Extract the (X, Y) coordinate from the center of the cell holding the provided text.  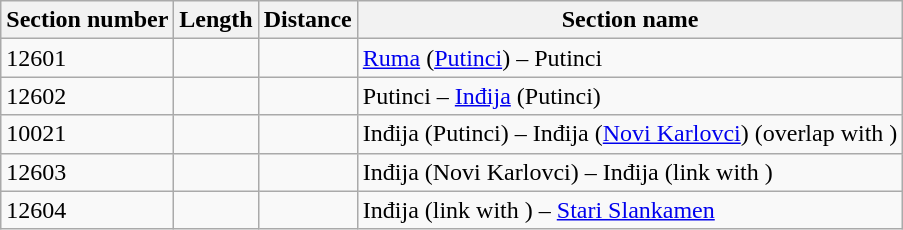
Ruma (Putinci) – Putinci (630, 58)
12601 (88, 58)
Section name (630, 20)
12603 (88, 172)
Inđija (Putinci) – Inđija (Novi Karlovci) (overlap with ) (630, 134)
10021 (88, 134)
Inđija (Novi Karlovci) – Inđija (link with ) (630, 172)
Inđija (link with ) – Stari Slankamen (630, 210)
12604 (88, 210)
Distance (308, 20)
Length (216, 20)
12602 (88, 96)
Section number (88, 20)
Putinci – Inđija (Putinci) (630, 96)
